Output the [x, y] coordinate of the center of the cell containing the given text.  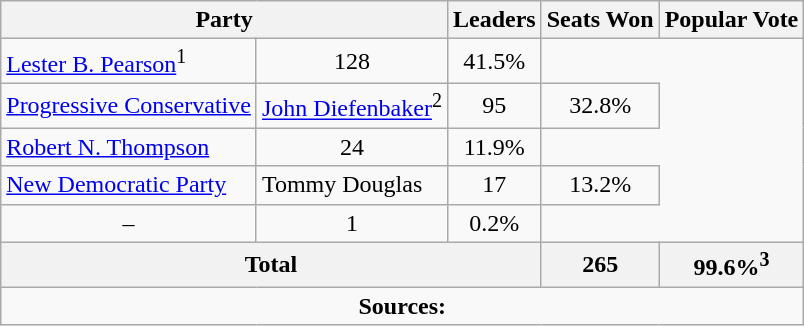
95 [494, 106]
13.2% [600, 185]
Popular Vote [732, 20]
Progressive Conservative [129, 106]
Leaders [494, 20]
99.6%3 [732, 264]
265 [600, 264]
32.8% [600, 106]
Total [271, 264]
0.2% [494, 223]
New Democratic Party [129, 185]
11.9% [494, 147]
1 [352, 223]
Tommy Douglas [352, 185]
24 [352, 147]
– [129, 223]
17 [494, 185]
41.5% [494, 62]
Seats Won [600, 20]
128 [352, 62]
Party [224, 20]
Lester B. Pearson1 [129, 62]
John Diefenbaker2 [352, 106]
Robert N. Thompson [129, 147]
Sources: [402, 306]
